Output the (X, Y) coordinate of the center of the cell containing the given text.  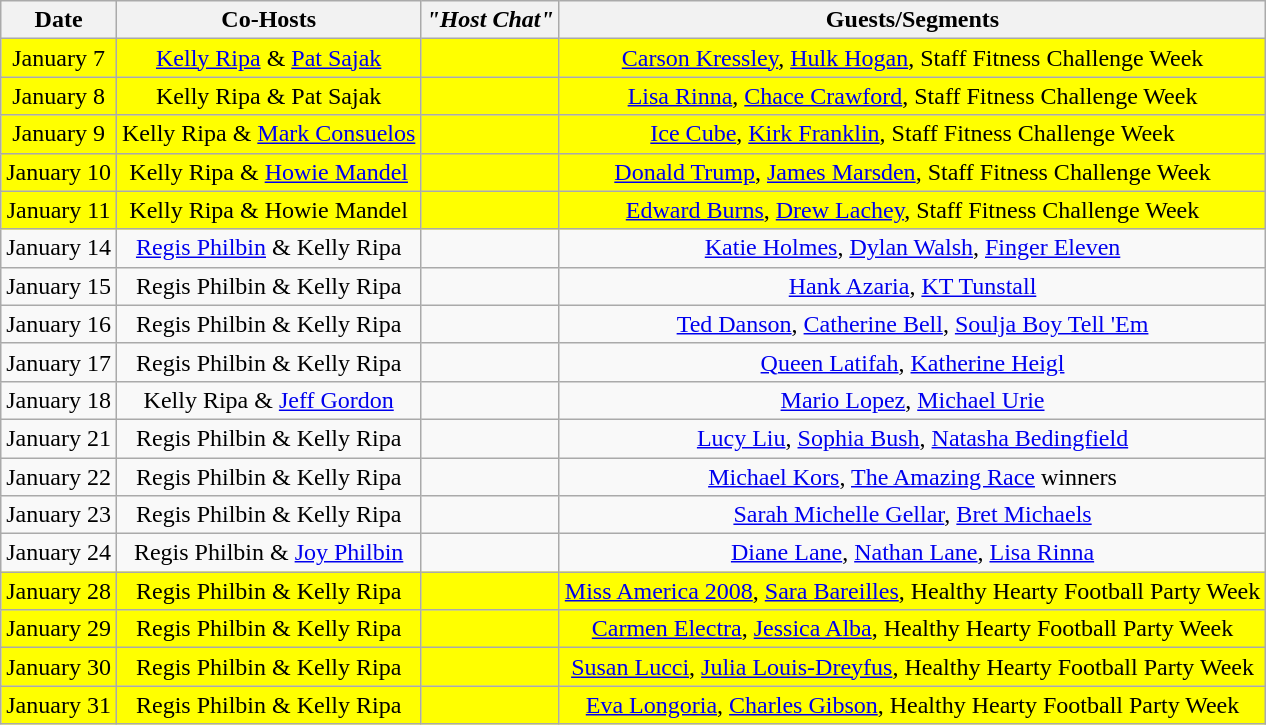
Donald Trump, James Marsden, Staff Fitness Challenge Week (912, 172)
Mario Lopez, Michael Urie (912, 400)
Susan Lucci, Julia Louis-Dreyfus, Healthy Hearty Football Party Week (912, 667)
Kelly Ripa & Jeff Gordon (268, 400)
January 22 (59, 477)
Diane Lane, Nathan Lane, Lisa Rinna (912, 553)
Miss America 2008, Sara Bareilles, Healthy Hearty Football Party Week (912, 591)
Katie Holmes, Dylan Walsh, Finger Eleven (912, 248)
Eva Longoria, Charles Gibson, Healthy Hearty Football Party Week (912, 705)
January 7 (59, 58)
Ted Danson, Catherine Bell, Soulja Boy Tell 'Em (912, 324)
January 11 (59, 210)
Queen Latifah, Katherine Heigl (912, 362)
January 29 (59, 629)
Sarah Michelle Gellar, Bret Michaels (912, 515)
Regis Philbin & Joy Philbin (268, 553)
January 8 (59, 96)
January 9 (59, 134)
January 30 (59, 667)
Lisa Rinna, Chace Crawford, Staff Fitness Challenge Week (912, 96)
Edward Burns, Drew Lachey, Staff Fitness Challenge Week (912, 210)
Carmen Electra, Jessica Alba, Healthy Hearty Football Party Week (912, 629)
January 14 (59, 248)
January 21 (59, 438)
January 15 (59, 286)
January 18 (59, 400)
January 28 (59, 591)
Hank Azaria, KT Tunstall (912, 286)
Guests/Segments (912, 20)
January 24 (59, 553)
Lucy Liu, Sophia Bush, Natasha Bedingfield (912, 438)
January 17 (59, 362)
"Host Chat" (490, 20)
Co-Hosts (268, 20)
January 31 (59, 705)
Carson Kressley, Hulk Hogan, Staff Fitness Challenge Week (912, 58)
Kelly Ripa & Mark Consuelos (268, 134)
January 10 (59, 172)
Michael Kors, The Amazing Race winners (912, 477)
Ice Cube, Kirk Franklin, Staff Fitness Challenge Week (912, 134)
Date (59, 20)
January 23 (59, 515)
January 16 (59, 324)
